Scan for the cell matching the given text and deliver its [X, Y] coordinate at center. 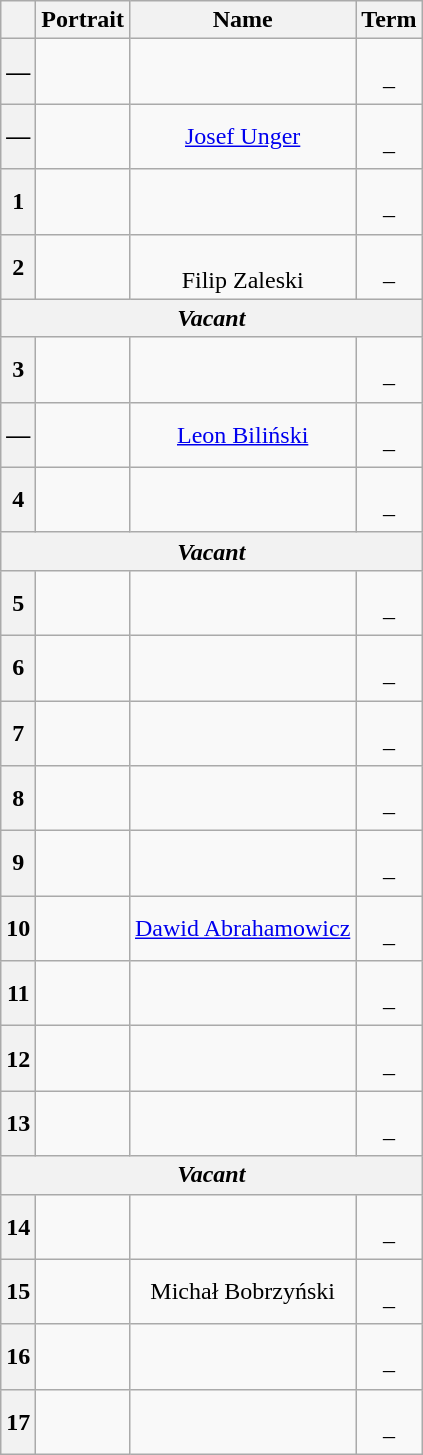
6 [18, 668]
4 [18, 500]
1 [18, 202]
2 [18, 266]
14 [18, 1226]
Filip Zaleski [242, 266]
11 [18, 994]
12 [18, 1058]
Josef Unger [242, 136]
10 [18, 928]
Leon Biliński [242, 434]
Dawid Abrahamowicz [242, 928]
13 [18, 1124]
Name [242, 20]
Michał Bobrzyński [242, 1292]
5 [18, 602]
15 [18, 1292]
17 [18, 1422]
8 [18, 798]
Term [389, 20]
9 [18, 864]
Portrait [83, 20]
16 [18, 1356]
7 [18, 732]
3 [18, 370]
